Return [X, Y] of the center of cell containing provided text 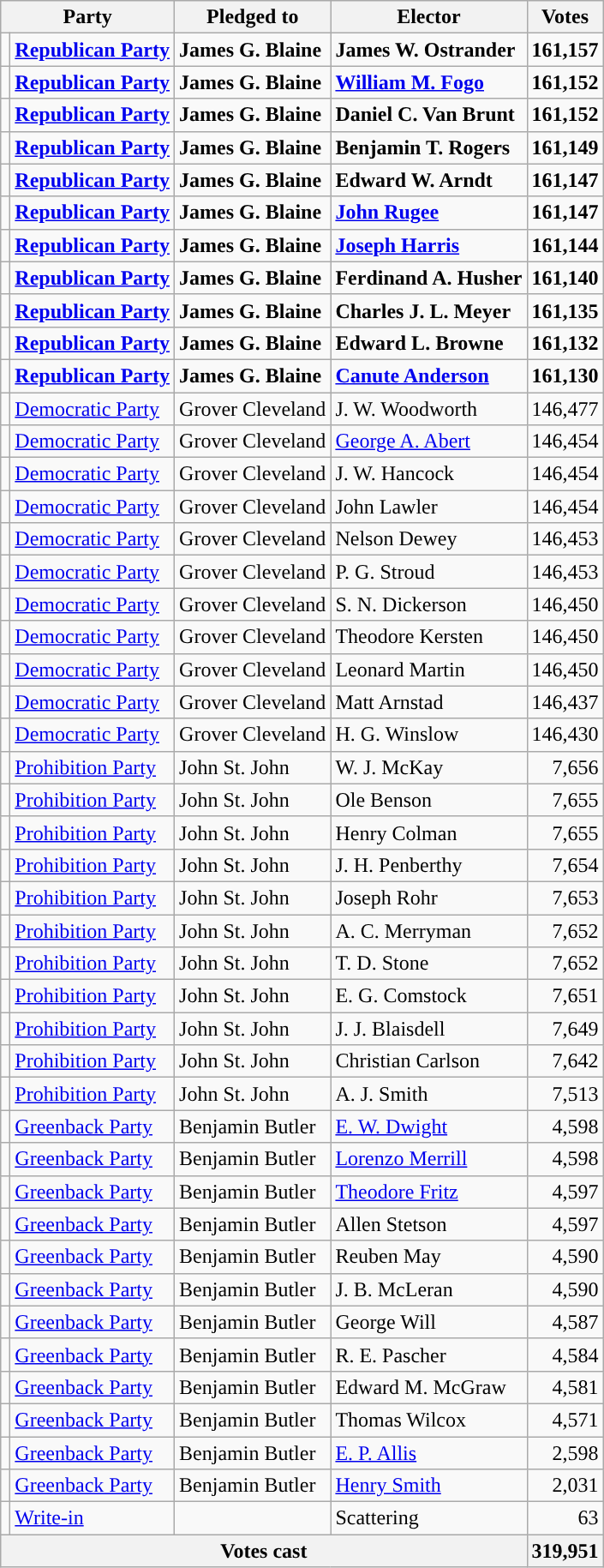
Theodore Kersten [428, 637]
John Lawler [428, 507]
7,513 [565, 1094]
Ferdinand A. Husher [428, 278]
W. J. McKay [428, 767]
4,571 [565, 1420]
S. N. Dickerson [428, 604]
146,437 [565, 702]
161,149 [565, 147]
161,135 [565, 310]
Nelson Dewey [428, 539]
7,649 [565, 1029]
Canute Anderson [428, 375]
7,651 [565, 996]
7,642 [565, 1061]
A. J. Smith [428, 1094]
7,656 [565, 767]
Leonard Martin [428, 670]
E. P. Allis [428, 1453]
Joseph Rohr [428, 898]
E. W. Dwight [428, 1126]
Joseph Harris [428, 245]
Ole Benson [428, 800]
Scattering [428, 1518]
7,654 [565, 865]
63 [565, 1518]
Votes cast [264, 1551]
R. E. Pascher [428, 1355]
4,584 [565, 1355]
Write-in [93, 1518]
J. H. Penberthy [428, 865]
161,132 [565, 343]
Reuben May [428, 1257]
161,157 [565, 50]
Theodore Fritz [428, 1192]
A. C. Merryman [428, 930]
Lorenzo Merrill [428, 1159]
George A. Abert [428, 442]
James W. Ostrander [428, 50]
J. B. McLeran [428, 1289]
Charles J. L. Meyer [428, 310]
2,598 [565, 1453]
Edward L. Browne [428, 343]
Pledged to [253, 17]
P. G. Stroud [428, 572]
161,130 [565, 375]
2,031 [565, 1486]
4,587 [565, 1322]
Party [87, 17]
146,477 [565, 409]
4,581 [565, 1387]
Matt Arnstad [428, 702]
Votes [565, 17]
E. G. Comstock [428, 996]
Christian Carlson [428, 1061]
J. W. Woodworth [428, 409]
J. J. Blaisdell [428, 1029]
John Rugee [428, 213]
J. W. Hancock [428, 474]
T. D. Stone [428, 964]
George Will [428, 1322]
161,140 [565, 278]
Thomas Wilcox [428, 1420]
161,144 [565, 245]
7,653 [565, 898]
319,951 [565, 1551]
William M. Fogo [428, 82]
Daniel C. Van Brunt [428, 115]
Benjamin T. Rogers [428, 147]
Elector [428, 17]
Henry Smith [428, 1486]
Allen Stetson [428, 1224]
H. G. Winslow [428, 735]
Edward M. McGraw [428, 1387]
Henry Colman [428, 832]
146,430 [565, 735]
Edward W. Arndt [428, 180]
